From the cell containing the given text, extract its center point as [x, y] coordinate. 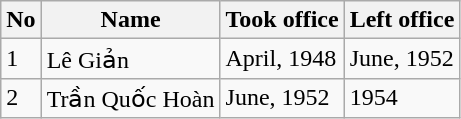
Left office [402, 20]
April, 1948 [282, 59]
No [21, 20]
1 [21, 59]
Name [130, 20]
Lê Giản [130, 59]
Took office [282, 20]
Trần Quốc Hoàn [130, 98]
2 [21, 98]
1954 [402, 98]
